For the text-containing cell, return its midpoint in (X, Y) coordinate format. 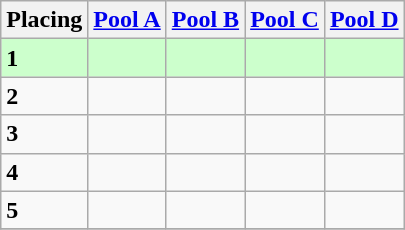
3 (44, 134)
1 (44, 58)
Pool C (285, 20)
Pool B (205, 20)
4 (44, 172)
2 (44, 96)
Pool D (364, 20)
5 (44, 210)
Placing (44, 20)
Pool A (127, 20)
